Search for the cell housing the specified text and yield its [x, y] center coordinate. 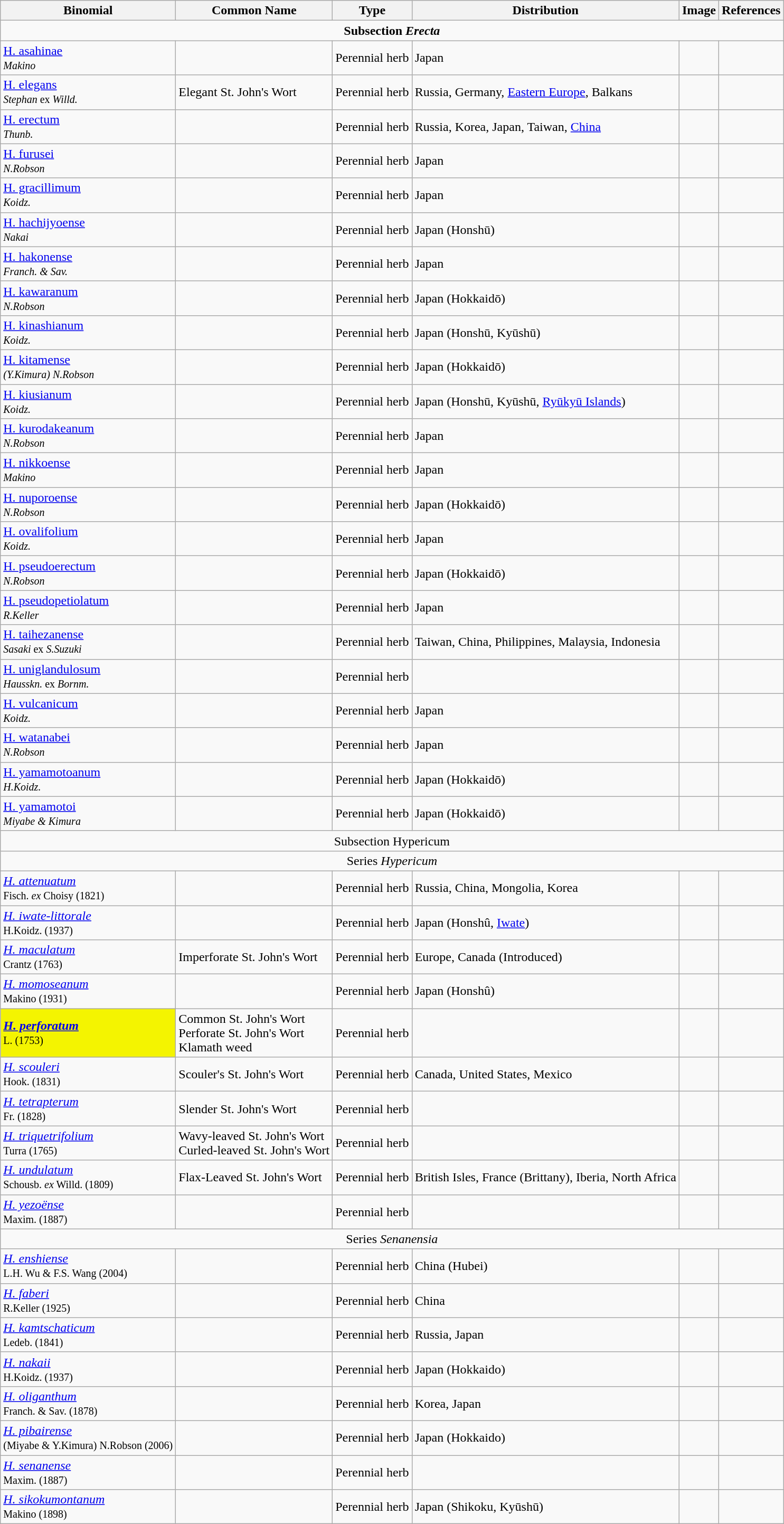
H. vulcanicumKoidz. [88, 711]
H. iwate-littoraleH.Koidz. (1937) [88, 922]
Binomial [88, 11]
H. pseudoerectumN.Robson [88, 573]
Russia, China, Mongolia, Korea [545, 888]
H. triquetrifoliumTurra (1765) [88, 1143]
H. kamtschaticumLedeb. (1841) [88, 1335]
Wavy-leaved St. John's WortCurled-leaved St. John's Wort [254, 1143]
H. kawaranumN.Robson [88, 298]
Japan (Honshū, Kyūshū, Ryūkyū Islands) [545, 401]
H. senanenseMaxim. (1887) [88, 1472]
Taiwan, China, Philippines, Malaysia, Indonesia [545, 642]
H. attenuatumFisch. ex Choisy (1821) [88, 888]
Russia, Korea, Japan, Taiwan, China [545, 127]
Distribution [545, 11]
Series Senanensia [392, 1239]
China (Hubei) [545, 1266]
Common Name [254, 11]
H. taihezanenseSasaki ex S.Suzuki [88, 642]
H. nikkoenseMakino [88, 470]
H. hachijyoenseNakai [88, 229]
Japan (Honshū, Kyūshū) [545, 333]
Korea, Japan [545, 1404]
H. momoseanumMakino (1931) [88, 992]
Common St. John's WortPerforate St. John's WortKlamath weed [254, 1033]
H. oliganthumFranch. & Sav. (1878) [88, 1404]
References [751, 11]
Type [372, 11]
Elegant St. John's Wort [254, 92]
H. maculatumCrantz (1763) [88, 957]
H. kiusianumKoidz. [88, 401]
H. ovalifoliumKoidz. [88, 539]
Subsection Hypericum [392, 841]
H. nuporoenseN.Robson [88, 505]
Imperforate St. John's Wort [254, 957]
H. nakaiiH.Koidz. (1937) [88, 1369]
Scouler's St. John's Wort [254, 1074]
H. kitamense(Y.Kimura) N.Robson [88, 366]
H. yamamotoanumH.Koidz. [88, 779]
H. yamamotoiMiyabe & Kimura [88, 813]
H. erectumThunb. [88, 127]
H. kinashianumKoidz. [88, 333]
Europe, Canada (Introduced) [545, 957]
Russia, Germany, Eastern Europe, Balkans [545, 92]
British Isles, France (Brittany), Iberia, North Africa [545, 1178]
H. perforatumL. (1753) [88, 1033]
Subsection Erecta [392, 31]
H. elegansStephan ex Willd. [88, 92]
H. undulatumSchousb. ex Willd. (1809) [88, 1178]
Slender St. John's Wort [254, 1109]
Japan (Shikoku, Kyūshū) [545, 1507]
H. kurodakeanumN.Robson [88, 436]
H. pseudopetiolatumR.Keller [88, 607]
H. watanabeiN.Robson [88, 745]
H. hakonenseFranch. & Sav. [88, 264]
China [545, 1300]
Russia, Japan [545, 1335]
H. uniglandulosumHausskn. ex Bornm. [88, 676]
H. furuseiN.Robson [88, 161]
H. faberiR.Keller (1925) [88, 1300]
H. asahinaeMakino [88, 58]
H. pibairense(Miyabe & Y.Kimura) N.Robson (2006) [88, 1437]
Japan (Honshū) [545, 229]
H. sikokumontanumMakino (1898) [88, 1507]
Japan (Honshû) [545, 992]
H. gracillimumKoidz. [88, 195]
H. scouleriHook. (1831) [88, 1074]
H. enshienseL.H. Wu & F.S. Wang (2004) [88, 1266]
Series Hypericum [392, 861]
Image [699, 11]
Japan (Honshû, Iwate) [545, 922]
H. yezoënseMaxim. (1887) [88, 1211]
H. tetrapterumFr. (1828) [88, 1109]
Flax-Leaved St. John's Wort [254, 1178]
Canada, United States, Mexico [545, 1074]
